Return the [X, Y] coordinate for the center point of the cell that contains the specified text.  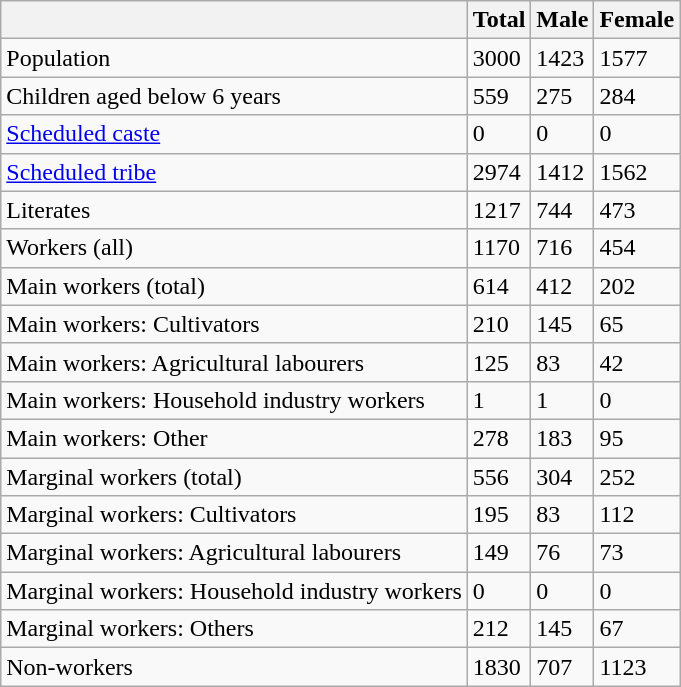
556 [499, 477]
Marginal workers: Others [234, 629]
454 [637, 248]
1123 [637, 667]
76 [562, 553]
Marginal workers (total) [234, 477]
284 [637, 96]
278 [499, 438]
744 [562, 210]
Main workers: Agricultural labourers [234, 362]
Main workers: Cultivators [234, 324]
149 [499, 553]
1423 [562, 58]
125 [499, 362]
183 [562, 438]
1830 [499, 667]
1577 [637, 58]
Population [234, 58]
2974 [499, 172]
202 [637, 286]
304 [562, 477]
275 [562, 96]
Literates [234, 210]
42 [637, 362]
1412 [562, 172]
1217 [499, 210]
Main workers (total) [234, 286]
473 [637, 210]
3000 [499, 58]
412 [562, 286]
95 [637, 438]
Marginal workers: Cultivators [234, 515]
Main workers: Other [234, 438]
Scheduled tribe [234, 172]
Main workers: Household industry workers [234, 400]
252 [637, 477]
1562 [637, 172]
195 [499, 515]
Non-workers [234, 667]
73 [637, 553]
67 [637, 629]
Marginal workers: Household industry workers [234, 591]
707 [562, 667]
614 [499, 286]
1170 [499, 248]
Total [499, 20]
112 [637, 515]
716 [562, 248]
Workers (all) [234, 248]
210 [499, 324]
559 [499, 96]
212 [499, 629]
Female [637, 20]
65 [637, 324]
Scheduled caste [234, 134]
Male [562, 20]
Children aged below 6 years [234, 96]
Marginal workers: Agricultural labourers [234, 553]
